For the text-containing cell, return its midpoint in [x, y] coordinate format. 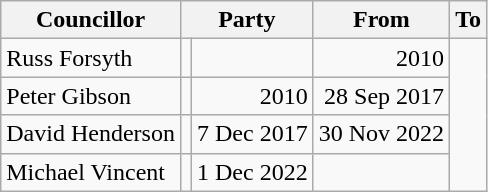
Russ Forsyth [91, 58]
Peter Gibson [91, 96]
Michael Vincent [91, 172]
From [381, 20]
Councillor [91, 20]
To [468, 20]
7 Dec 2017 [253, 134]
David Henderson [91, 134]
28 Sep 2017 [381, 96]
Party [246, 20]
1 Dec 2022 [253, 172]
30 Nov 2022 [381, 134]
